Return [x, y] of the center of cell containing provided text 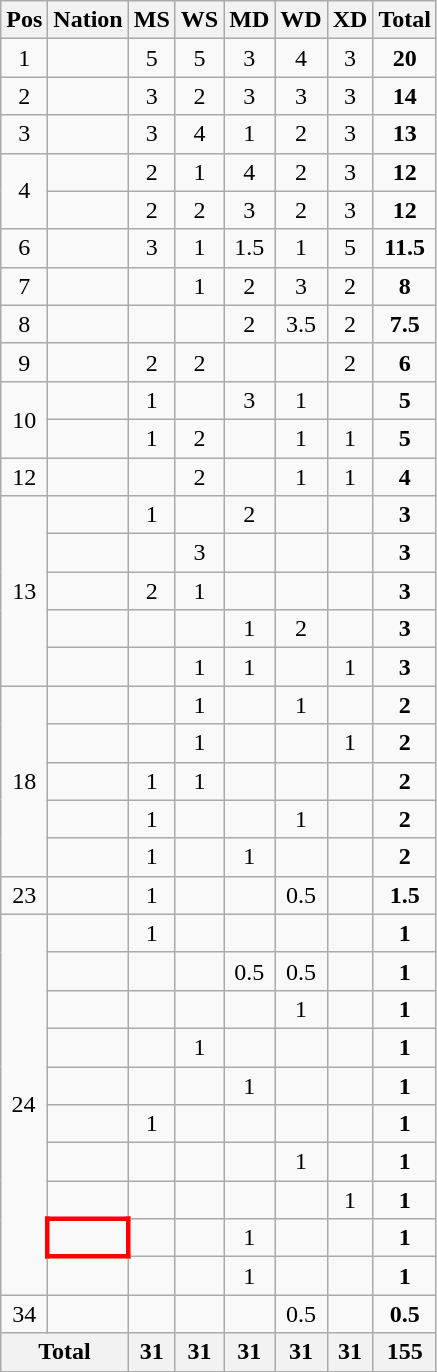
MS [152, 20]
3.5 [301, 324]
WS [199, 20]
14 [405, 96]
10 [24, 419]
9 [24, 362]
11.5 [405, 248]
18 [24, 781]
24 [24, 1104]
7.5 [405, 324]
WD [301, 20]
Pos [24, 20]
XD [350, 20]
7 [24, 286]
Nation [88, 20]
20 [405, 58]
155 [405, 1352]
34 [24, 1314]
MD [250, 20]
23 [24, 895]
